Identify which cell holds the provided text, then report its [X, Y] central coordinate. 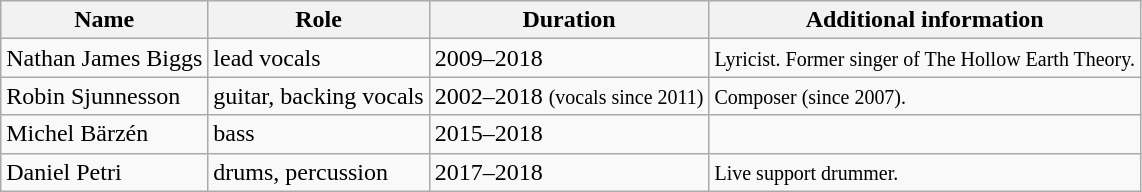
Michel Bärzén [104, 134]
Daniel Petri [104, 172]
bass [318, 134]
2017–2018 [569, 172]
guitar, backing vocals [318, 96]
Name [104, 20]
Role [318, 20]
Robin Sjunnesson [104, 96]
Nathan James Biggs [104, 58]
2009–2018 [569, 58]
Live support drummer. [925, 172]
drums, percussion [318, 172]
Composer (since 2007). [925, 96]
Lyricist. Former singer of The Hollow Earth Theory. [925, 58]
Additional information [925, 20]
2015–2018 [569, 134]
2002–2018 (vocals since 2011) [569, 96]
lead vocals [318, 58]
Duration [569, 20]
